Return the [x, y] coordinate for the center point of the cell that contains the specified text.  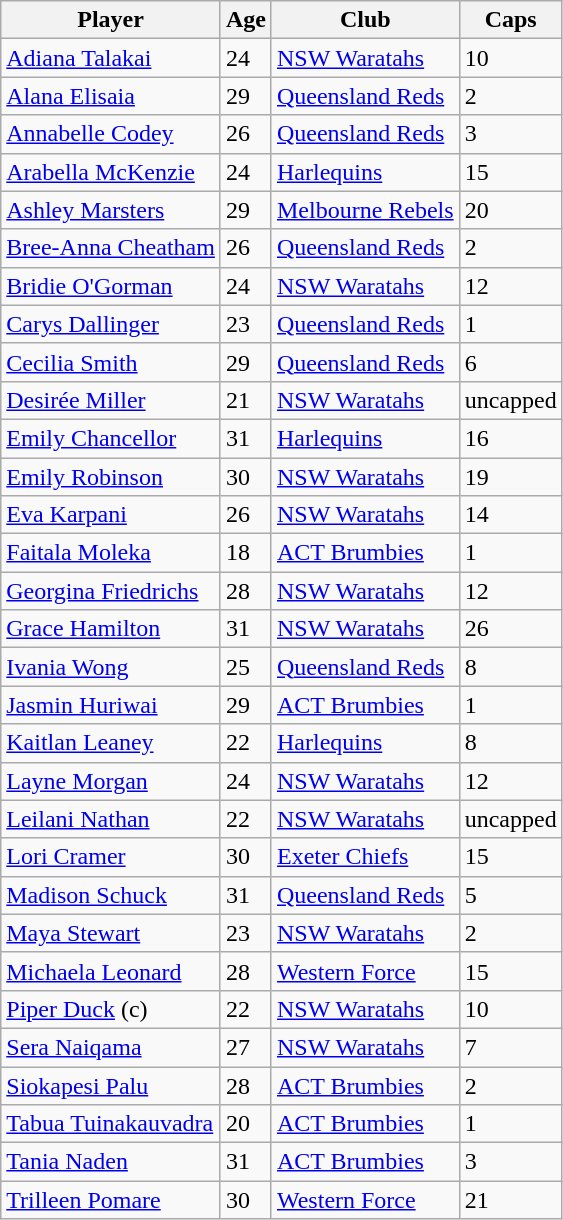
Player [111, 20]
Michaela Leonard [111, 971]
18 [246, 553]
14 [510, 515]
Desirée Miller [111, 400]
Arabella McKenzie [111, 172]
Sera Naiqama [111, 1047]
Exeter Chiefs [365, 857]
Ivania Wong [111, 667]
Tabua Tuinakauvadra [111, 1124]
Kaitlan Leaney [111, 743]
Tania Naden [111, 1162]
Georgina Friedrichs [111, 591]
Lori Cramer [111, 857]
19 [510, 477]
Eva Karpani [111, 515]
25 [246, 667]
Leilani Nathan [111, 819]
Jasmin Huriwai [111, 705]
Adiana Talakai [111, 58]
Bree-Anna Cheatham [111, 248]
7 [510, 1047]
Annabelle Codey [111, 134]
Ashley Marsters [111, 210]
Age [246, 20]
Bridie O'Gorman [111, 286]
Emily Chancellor [111, 438]
Carys Dallinger [111, 324]
Melbourne Rebels [365, 210]
Emily Robinson [111, 477]
Madison Schuck [111, 895]
Maya Stewart [111, 933]
6 [510, 362]
Grace Hamilton [111, 629]
Siokapesi Palu [111, 1085]
Layne Morgan [111, 781]
Piper Duck (c) [111, 1009]
Cecilia Smith [111, 362]
Caps [510, 20]
Alana Elisaia [111, 96]
5 [510, 895]
27 [246, 1047]
Trilleen Pomare [111, 1200]
Faitala Moleka [111, 553]
Club [365, 20]
16 [510, 438]
